Return the (x, y) coordinate for the center point of the cell that contains the specified text.  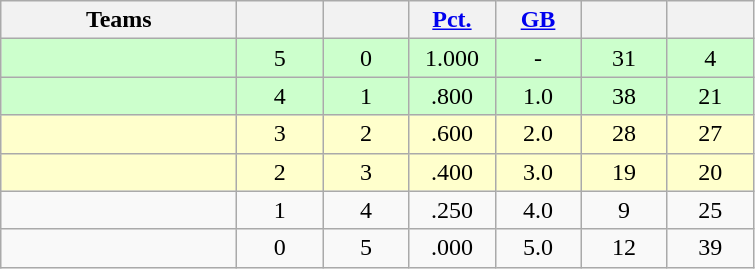
20 (710, 172)
39 (710, 248)
19 (624, 172)
4.0 (538, 210)
38 (624, 96)
1.0 (538, 96)
- (538, 58)
27 (710, 134)
5.0 (538, 248)
Teams (119, 20)
2.0 (538, 134)
.000 (452, 248)
.250 (452, 210)
12 (624, 248)
.400 (452, 172)
1.000 (452, 58)
.600 (452, 134)
31 (624, 58)
GB (538, 20)
.800 (452, 96)
3.0 (538, 172)
Pct. (452, 20)
21 (710, 96)
9 (624, 210)
25 (710, 210)
28 (624, 134)
